Identify which cell holds the provided text, then report its [X, Y] central coordinate. 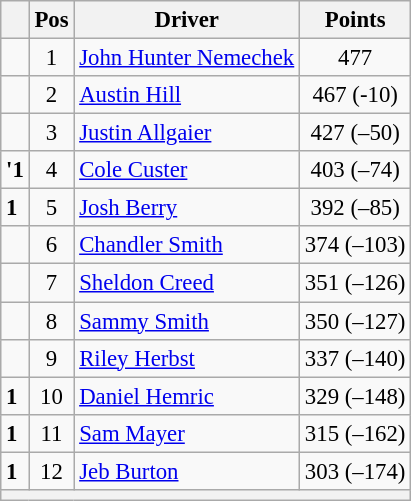
337 (–140) [356, 358]
Sammy Smith [187, 321]
Pos [52, 20]
403 (–74) [356, 170]
9 [52, 358]
467 (-10) [356, 95]
Josh Berry [187, 208]
10 [52, 396]
Sheldon Creed [187, 283]
427 (–50) [356, 133]
Chandler Smith [187, 245]
John Hunter Nemechek [187, 58]
3 [52, 133]
2 [52, 95]
Justin Allgaier [187, 133]
Sam Mayer [187, 433]
7 [52, 283]
Driver [187, 20]
4 [52, 170]
303 (–174) [356, 471]
Daniel Hemric [187, 396]
Riley Herbst [187, 358]
Jeb Burton [187, 471]
Points [356, 20]
6 [52, 245]
11 [52, 433]
Cole Custer [187, 170]
Austin Hill [187, 95]
315 (–162) [356, 433]
350 (–127) [356, 321]
5 [52, 208]
351 (–126) [356, 283]
392 (–85) [356, 208]
'1 [15, 170]
374 (–103) [356, 245]
477 [356, 58]
8 [52, 321]
12 [52, 471]
329 (–148) [356, 396]
